Locate the cell with the specified text and output its (X, Y) center coordinate. 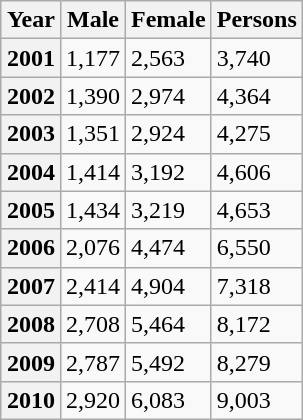
3,219 (169, 210)
1,351 (92, 134)
6,550 (256, 248)
2005 (30, 210)
2,974 (169, 96)
2,414 (92, 286)
3,740 (256, 58)
2,708 (92, 324)
4,904 (169, 286)
4,474 (169, 248)
5,492 (169, 362)
8,279 (256, 362)
Persons (256, 20)
2004 (30, 172)
2006 (30, 248)
Male (92, 20)
2010 (30, 400)
1,177 (92, 58)
2,924 (169, 134)
4,275 (256, 134)
Female (169, 20)
9,003 (256, 400)
3,192 (169, 172)
1,434 (92, 210)
6,083 (169, 400)
2007 (30, 286)
1,390 (92, 96)
2,076 (92, 248)
2008 (30, 324)
4,606 (256, 172)
2002 (30, 96)
2,787 (92, 362)
Year (30, 20)
2,920 (92, 400)
4,653 (256, 210)
5,464 (169, 324)
1,414 (92, 172)
2003 (30, 134)
4,364 (256, 96)
2009 (30, 362)
8,172 (256, 324)
2,563 (169, 58)
2001 (30, 58)
7,318 (256, 286)
